Detect which cell encompasses the target text, then output its (X, Y) center coordinate. 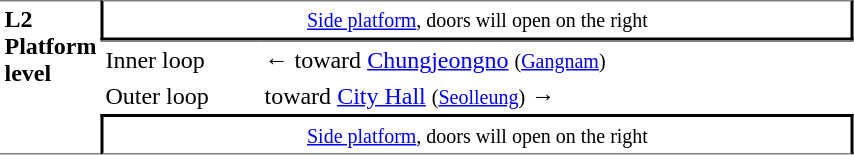
L2Platform level (50, 77)
Outer loop (180, 96)
Inner loop (180, 59)
← toward Chungjeongno (Gangnam) (557, 59)
toward City Hall (Seolleung) → (557, 96)
